From the cell containing the given text, extract its center point as (X, Y) coordinate. 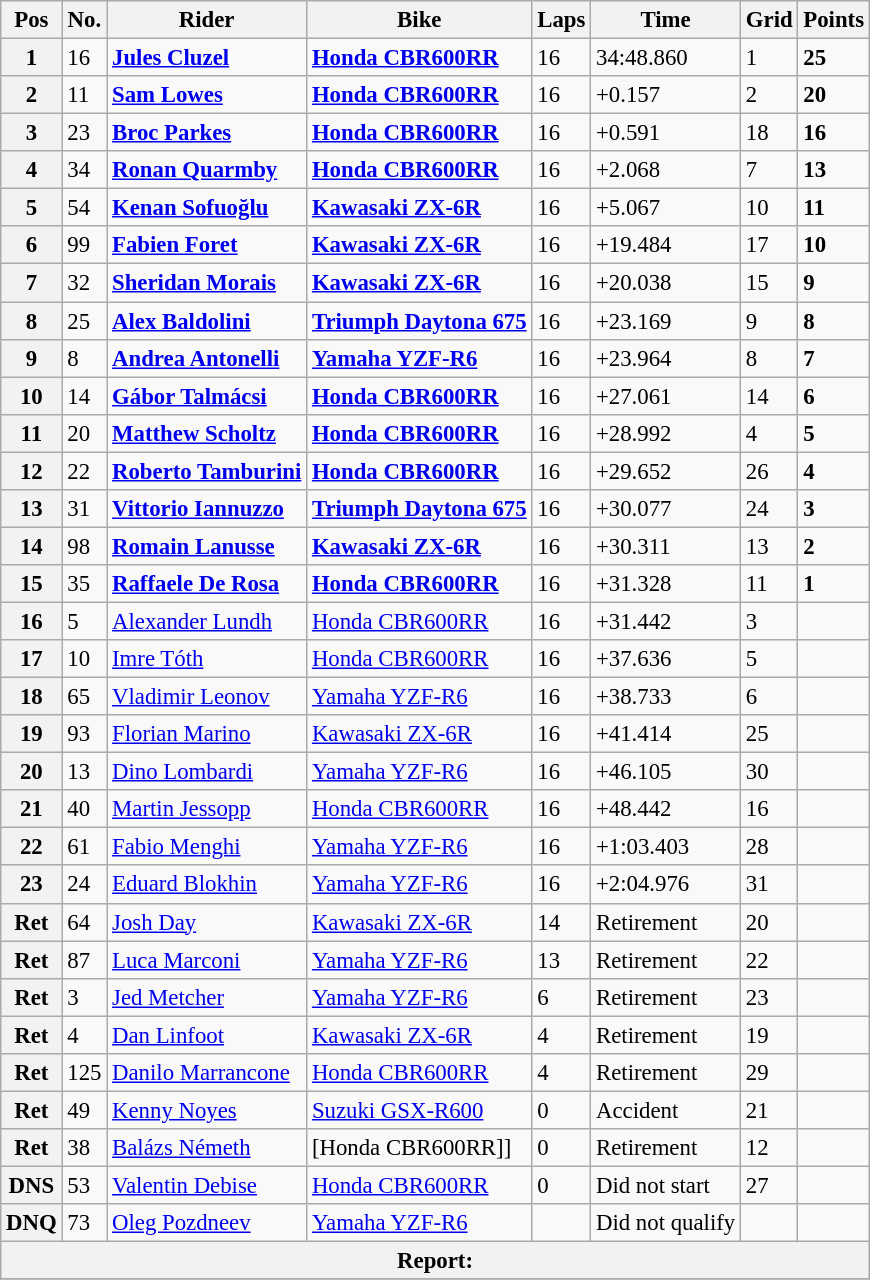
DNS (32, 1185)
Rider (207, 20)
Alex Baldolini (207, 321)
27 (770, 1185)
Gábor Talmácsi (207, 396)
35 (84, 584)
Dan Linfoot (207, 1035)
Danilo Marrancone (207, 1073)
+37.636 (666, 659)
+2.068 (666, 170)
Did not start (666, 1185)
29 (770, 1073)
Matthew Scholtz (207, 433)
Eduard Blokhin (207, 885)
Report: (436, 1261)
+38.733 (666, 697)
Andrea Antonelli (207, 358)
54 (84, 208)
Ronan Quarmby (207, 170)
34 (84, 170)
+48.442 (666, 809)
Josh Day (207, 922)
Bike (420, 20)
+31.328 (666, 584)
+0.157 (666, 95)
26 (770, 471)
+19.484 (666, 245)
Fabien Foret (207, 245)
+23.964 (666, 358)
28 (770, 847)
49 (84, 1110)
Fabio Menghi (207, 847)
Time (666, 20)
32 (84, 283)
Kenan Sofuoğlu (207, 208)
+27.061 (666, 396)
Suzuki GSX-R600 (420, 1110)
Sheridan Morais (207, 283)
34:48.860 (666, 58)
99 (84, 245)
Oleg Pozdneev (207, 1223)
Vittorio Iannuzzo (207, 509)
Alexander Lundh (207, 621)
53 (84, 1185)
Romain Lanusse (207, 546)
Raffaele De Rosa (207, 584)
Florian Marino (207, 734)
40 (84, 809)
Pos (32, 20)
87 (84, 960)
Martin Jessopp (207, 809)
+23.169 (666, 321)
Jules Cluzel (207, 58)
61 (84, 847)
Luca Marconi (207, 960)
125 (84, 1073)
+29.652 (666, 471)
+2:04.976 (666, 885)
+41.414 (666, 734)
+28.992 (666, 433)
Valentin Debise (207, 1185)
Broc Parkes (207, 133)
93 (84, 734)
+1:03.403 (666, 847)
Sam Lowes (207, 95)
Kenny Noyes (207, 1110)
Grid (770, 20)
98 (84, 546)
Jed Metcher (207, 997)
[Honda CBR600RR]] (420, 1148)
Dino Lombardi (207, 772)
Accident (666, 1110)
Balázs Németh (207, 1148)
No. (84, 20)
+20.038 (666, 283)
+0.591 (666, 133)
65 (84, 697)
Vladimir Leonov (207, 697)
+31.442 (666, 621)
Points (834, 20)
Roberto Tamburini (207, 471)
+46.105 (666, 772)
Did not qualify (666, 1223)
+30.311 (666, 546)
Laps (562, 20)
DNQ (32, 1223)
+5.067 (666, 208)
Imre Tóth (207, 659)
+30.077 (666, 509)
64 (84, 922)
38 (84, 1148)
30 (770, 772)
73 (84, 1223)
